Pinpoint the cell where the given text exists, returning its (X, Y) midpoint coordinate. 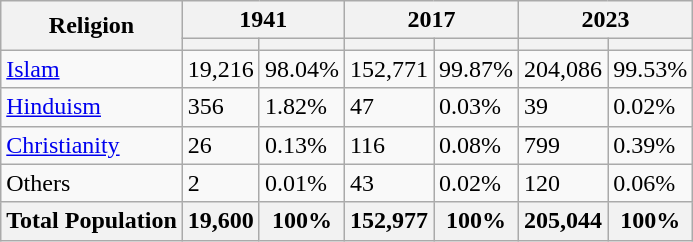
Islam (92, 69)
1.82% (302, 107)
799 (564, 145)
Religion (92, 26)
Christianity (92, 145)
0.06% (650, 183)
356 (220, 107)
0.01% (302, 183)
43 (388, 183)
0.03% (476, 107)
152,771 (388, 69)
2023 (606, 20)
1941 (263, 20)
152,977 (388, 221)
0.13% (302, 145)
204,086 (564, 69)
Total Population (92, 221)
19,216 (220, 69)
0.08% (476, 145)
47 (388, 107)
19,600 (220, 221)
116 (388, 145)
39 (564, 107)
99.53% (650, 69)
2 (220, 183)
Hinduism (92, 107)
205,044 (564, 221)
98.04% (302, 69)
0.39% (650, 145)
120 (564, 183)
26 (220, 145)
Others (92, 183)
2017 (431, 20)
99.87% (476, 69)
